For the text-containing cell, return its midpoint in [X, Y] coordinate format. 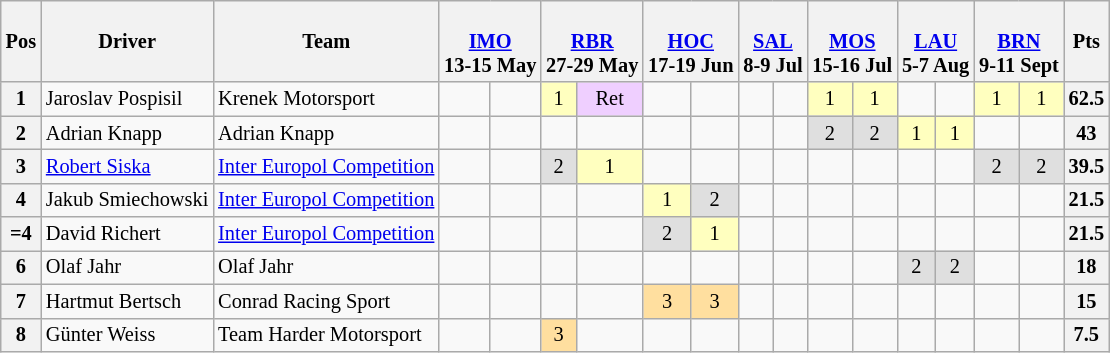
62.5 [1086, 99]
Jakub Smiechowski [127, 200]
RBR27-29 May [592, 41]
Team Harder Motorsport [326, 335]
Günter Weiss [127, 335]
Hartmut Bertsch [127, 301]
18 [1086, 267]
Pts [1086, 41]
Team [326, 41]
8 [21, 335]
MOS15-16 Jul [853, 41]
6 [21, 267]
15 [1086, 301]
7.5 [1086, 335]
4 [21, 200]
Conrad Racing Sport [326, 301]
BRN9-11 Sept [1019, 41]
43 [1086, 133]
Pos [21, 41]
Robert Siska [127, 166]
HOC17-19 Jun [690, 41]
SAL8-9 Jul [772, 41]
Driver [127, 41]
IMO13-15 May [490, 41]
39.5 [1086, 166]
=4 [21, 234]
LAU5-7 Aug [936, 41]
Ret [610, 99]
7 [21, 301]
David Richert [127, 234]
Krenek Motorsport [326, 99]
Jaroslav Pospisil [127, 99]
